Determine the [x, y] coordinate at the center of the cell enclosing the given text.  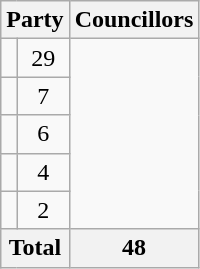
Councillors [134, 20]
Total [35, 248]
48 [134, 248]
29 [43, 58]
Party [35, 20]
4 [43, 172]
6 [43, 134]
2 [43, 210]
7 [43, 96]
